Output the [X, Y] coordinate of the center of the cell containing the given text.  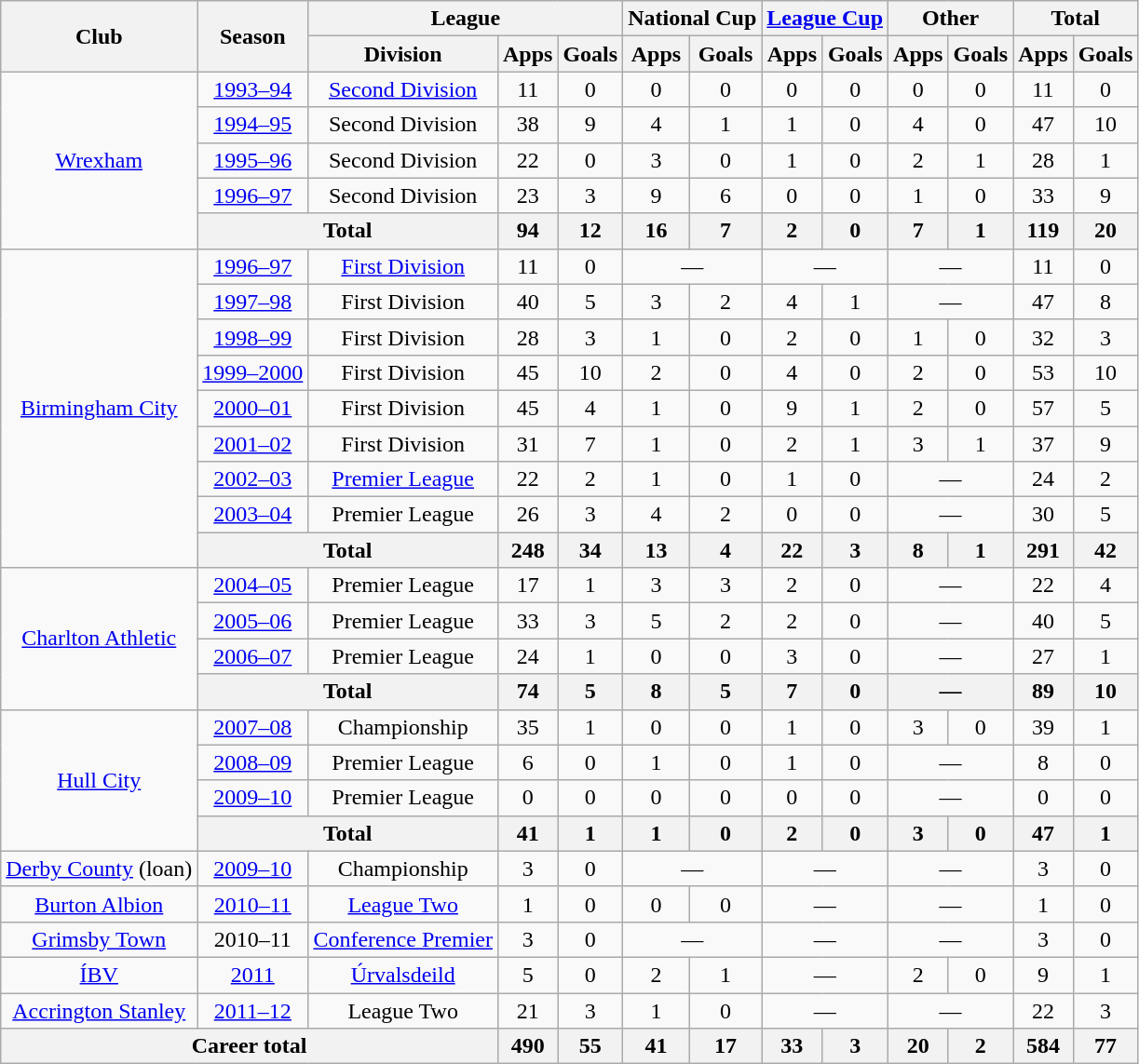
1993–94 [253, 89]
584 [1043, 1046]
Other [951, 19]
Birmingham City [99, 408]
Division [403, 54]
Charlton Athletic [99, 639]
2008–09 [253, 762]
27 [1043, 656]
2000–01 [253, 408]
1997–98 [253, 302]
Wrexham [99, 160]
2001–02 [253, 444]
Conference Premier [403, 939]
2006–07 [253, 656]
21 [527, 1010]
2004–05 [253, 586]
Derby County (loan) [99, 869]
32 [1043, 337]
30 [1043, 515]
2011 [253, 975]
Hull City [99, 780]
57 [1043, 408]
35 [527, 727]
89 [1043, 692]
12 [590, 231]
2005–06 [253, 621]
League [466, 19]
Club [99, 36]
31 [527, 444]
Úrvalsdeild [403, 975]
248 [527, 550]
Burton Albion [99, 904]
53 [1043, 372]
16 [657, 231]
34 [590, 550]
1995–96 [253, 160]
Accrington Stanley [99, 1010]
13 [657, 550]
2002–03 [253, 479]
2007–08 [253, 727]
2003–04 [253, 515]
119 [1043, 231]
55 [590, 1046]
23 [527, 195]
League Cup [825, 19]
291 [1043, 550]
26 [527, 515]
1998–99 [253, 337]
42 [1105, 550]
2011–12 [253, 1010]
74 [527, 692]
37 [1043, 444]
1994–95 [253, 125]
Career total [250, 1046]
77 [1105, 1046]
National Cup [693, 19]
ÍBV [99, 975]
39 [1043, 727]
1999–2000 [253, 372]
94 [527, 231]
Grimsby Town [99, 939]
Season [253, 36]
38 [527, 125]
490 [527, 1046]
